Scan for the cell matching the given text and deliver its (x, y) coordinate at center. 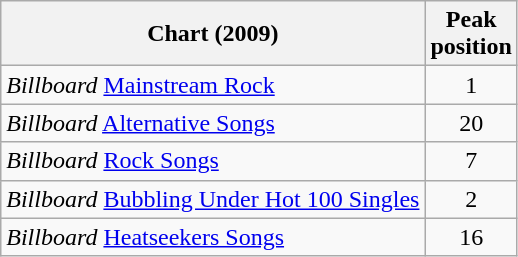
2 (471, 199)
Billboard Rock Songs (213, 161)
20 (471, 123)
Billboard Bubbling Under Hot 100 Singles (213, 199)
Billboard Alternative Songs (213, 123)
Chart (2009) (213, 34)
16 (471, 237)
7 (471, 161)
1 (471, 85)
Billboard Heatseekers Songs (213, 237)
Billboard Mainstream Rock (213, 85)
Peakposition (471, 34)
